Return (x, y) of the center of cell containing provided text 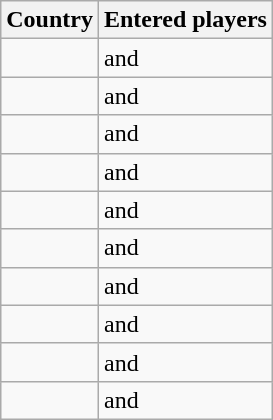
Entered players (185, 20)
Country (50, 20)
